Pinpoint the cell where the given text exists, returning its (x, y) midpoint coordinate. 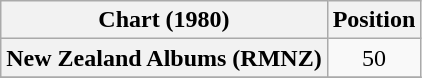
50 (374, 58)
Position (374, 20)
Chart (1980) (164, 20)
New Zealand Albums (RMNZ) (164, 58)
